Return the (X, Y) coordinate for the center point of the cell that contains the specified text.  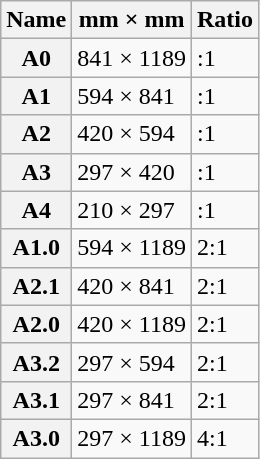
297 × 420 (132, 172)
A3.1 (36, 400)
A2.1 (36, 286)
A3.0 (36, 438)
A3 (36, 172)
A2.0 (36, 324)
A0 (36, 58)
297 × 841 (132, 400)
210 × 297 (132, 210)
Name (36, 20)
Ratio (226, 20)
420 × 1189 (132, 324)
594 × 1189 (132, 248)
A1 (36, 96)
A1.0 (36, 248)
594 × 841 (132, 96)
297 × 594 (132, 362)
420 × 594 (132, 134)
297 × 1189 (132, 438)
841 × 1189 (132, 58)
A2 (36, 134)
mm × mm (132, 20)
420 × 841 (132, 286)
4:1 (226, 438)
A4 (36, 210)
A3.2 (36, 362)
